Extract the (X, Y) coordinate from the center of the cell holding the provided text.  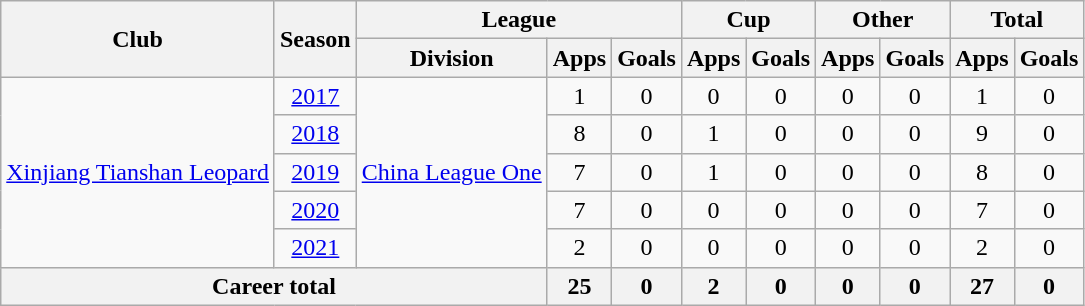
Xinjiang Tianshan Leopard (138, 172)
2020 (315, 210)
China League One (452, 172)
Total (1017, 20)
Career total (274, 286)
2017 (315, 96)
2021 (315, 248)
Club (138, 39)
Cup (748, 20)
2018 (315, 134)
2019 (315, 172)
League (518, 20)
Other (883, 20)
25 (579, 286)
Division (452, 58)
Season (315, 39)
9 (982, 134)
27 (982, 286)
